Return (x, y) of the center of cell containing provided text 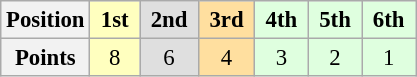
Points (46, 58)
1 (389, 58)
6 (170, 58)
4th (282, 20)
2nd (170, 20)
1st (115, 20)
5th (335, 20)
4 (226, 58)
8 (115, 58)
2 (335, 58)
6th (389, 20)
Position (46, 20)
3rd (226, 20)
3 (282, 58)
